Locate the cell with the specified text and output its [x, y] center coordinate. 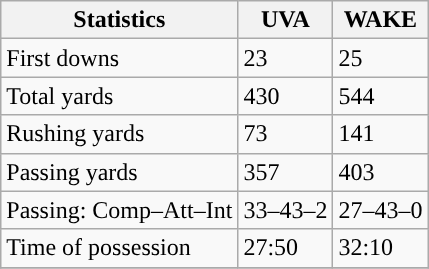
First downs [120, 58]
UVA [286, 20]
WAKE [380, 20]
27:50 [286, 248]
403 [380, 172]
32:10 [380, 248]
Statistics [120, 20]
357 [286, 172]
23 [286, 58]
25 [380, 58]
Total yards [120, 96]
Rushing yards [120, 134]
33–43–2 [286, 210]
73 [286, 134]
27–43–0 [380, 210]
Time of possession [120, 248]
Passing: Comp–Att–Int [120, 210]
430 [286, 96]
544 [380, 96]
141 [380, 134]
Passing yards [120, 172]
